Locate the cell with the specified text and output its (X, Y) center coordinate. 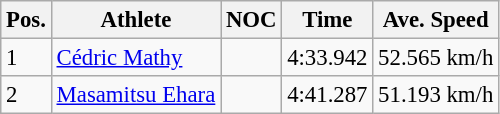
Ave. Speed (436, 20)
Athlete (136, 20)
Time (328, 20)
Pos. (26, 20)
52.565 km/h (436, 58)
NOC (252, 20)
2 (26, 95)
4:33.942 (328, 58)
1 (26, 58)
Cédric Mathy (136, 58)
Masamitsu Ehara (136, 95)
4:41.287 (328, 95)
51.193 km/h (436, 95)
